Find where the given text appears and provide that cell's center as (x, y) coordinate. 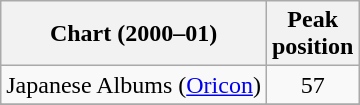
Peakposition (312, 34)
Chart (2000–01) (134, 34)
57 (312, 85)
Japanese Albums (Oricon) (134, 85)
